Return (x, y) of the center of cell containing provided text 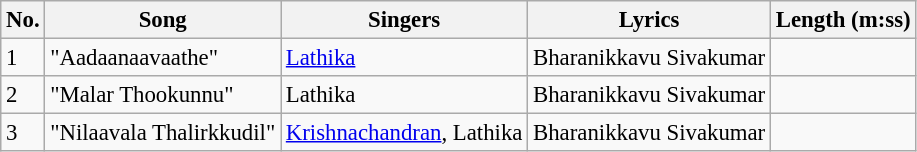
"Aadaanaavaathe" (163, 58)
2 (23, 95)
Lyrics (650, 20)
3 (23, 133)
"Nilaavala Thalirkkudil" (163, 133)
Krishnachandran, Lathika (404, 133)
"Malar Thookunnu" (163, 95)
No. (23, 20)
Length (m:ss) (844, 20)
Song (163, 20)
1 (23, 58)
Singers (404, 20)
